Provide the (x, y) coordinate of the cell's center where the given text is located.  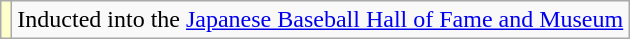
Inducted into the Japanese Baseball Hall of Fame and Museum (320, 20)
